Pinpoint the cell where the given text exists, returning its (x, y) midpoint coordinate. 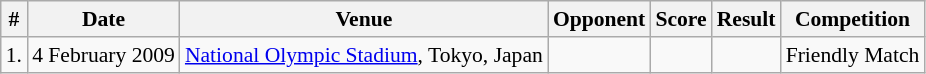
Opponent (600, 19)
1. (14, 55)
Competition (853, 19)
National Olympic Stadium, Tokyo, Japan (364, 55)
Friendly Match (853, 55)
# (14, 19)
4 February 2009 (104, 55)
Venue (364, 19)
Result (746, 19)
Score (680, 19)
Date (104, 19)
